Determine the [x, y] coordinate at the center of the cell enclosing the given text.  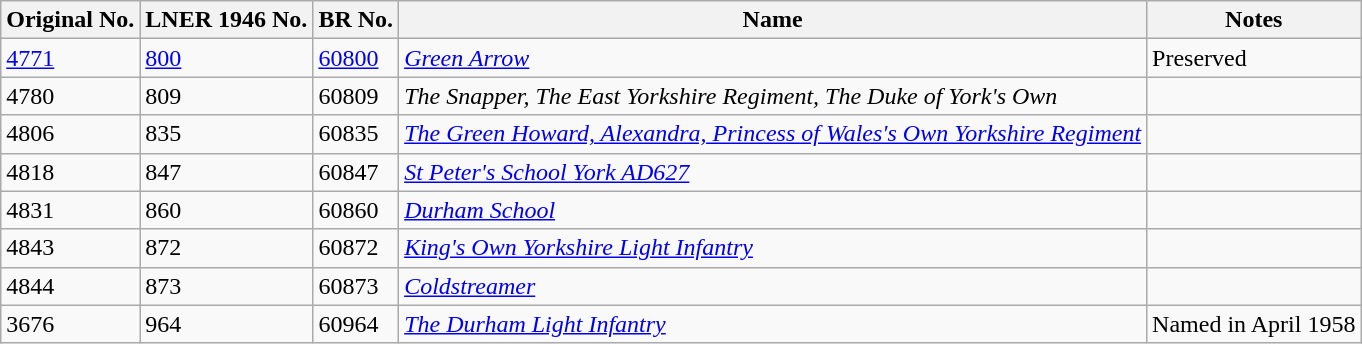
60835 [356, 134]
4780 [70, 96]
BR No. [356, 20]
809 [226, 96]
60847 [356, 172]
835 [226, 134]
Green Arrow [773, 58]
Notes [1254, 20]
The Durham Light Infantry [773, 324]
60964 [356, 324]
4844 [70, 286]
The Snapper, The East Yorkshire Regiment, The Duke of York's Own [773, 96]
60860 [356, 210]
LNER 1946 No. [226, 20]
4771 [70, 58]
800 [226, 58]
873 [226, 286]
60800 [356, 58]
Named in April 1958 [1254, 324]
Preserved [1254, 58]
4831 [70, 210]
4818 [70, 172]
4806 [70, 134]
King's Own Yorkshire Light Infantry [773, 248]
872 [226, 248]
847 [226, 172]
Original No. [70, 20]
St Peter's School York AD627 [773, 172]
4843 [70, 248]
Durham School [773, 210]
60873 [356, 286]
964 [226, 324]
860 [226, 210]
Name [773, 20]
3676 [70, 324]
60809 [356, 96]
Coldstreamer [773, 286]
60872 [356, 248]
The Green Howard, Alexandra, Princess of Wales's Own Yorkshire Regiment [773, 134]
